Return the [x, y] coordinate for the center point of the cell that contains the specified text.  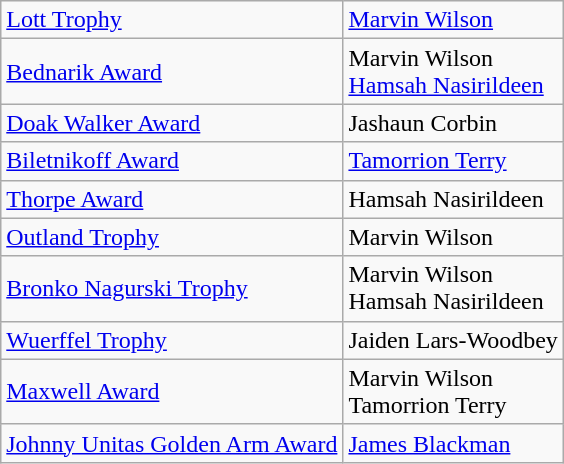
Jaiden Lars-Woodbey [453, 340]
Bednarik Award [172, 72]
Jashaun Corbin [453, 123]
Outland Trophy [172, 237]
Bronko Nagurski Trophy [172, 288]
Lott Trophy [172, 20]
Marvin WilsonTamorrion Terry [453, 392]
Tamorrion Terry [453, 161]
Biletnikoff Award [172, 161]
James Blackman [453, 443]
Johnny Unitas Golden Arm Award [172, 443]
Doak Walker Award [172, 123]
Thorpe Award [172, 199]
Hamsah Nasirildeen [453, 199]
Maxwell Award [172, 392]
Wuerffel Trophy [172, 340]
